Return the [X, Y] coordinate for the center point of the cell that contains the specified text.  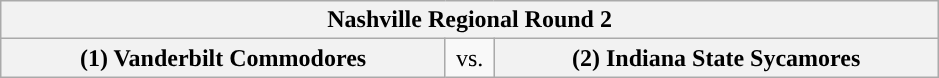
(1) Vanderbilt Commodores [224, 58]
(2) Indiana State Sycamores [716, 58]
Nashville Regional Round 2 [470, 20]
vs. [470, 58]
